Determine the (X, Y) coordinate at the center of the cell enclosing the given text.  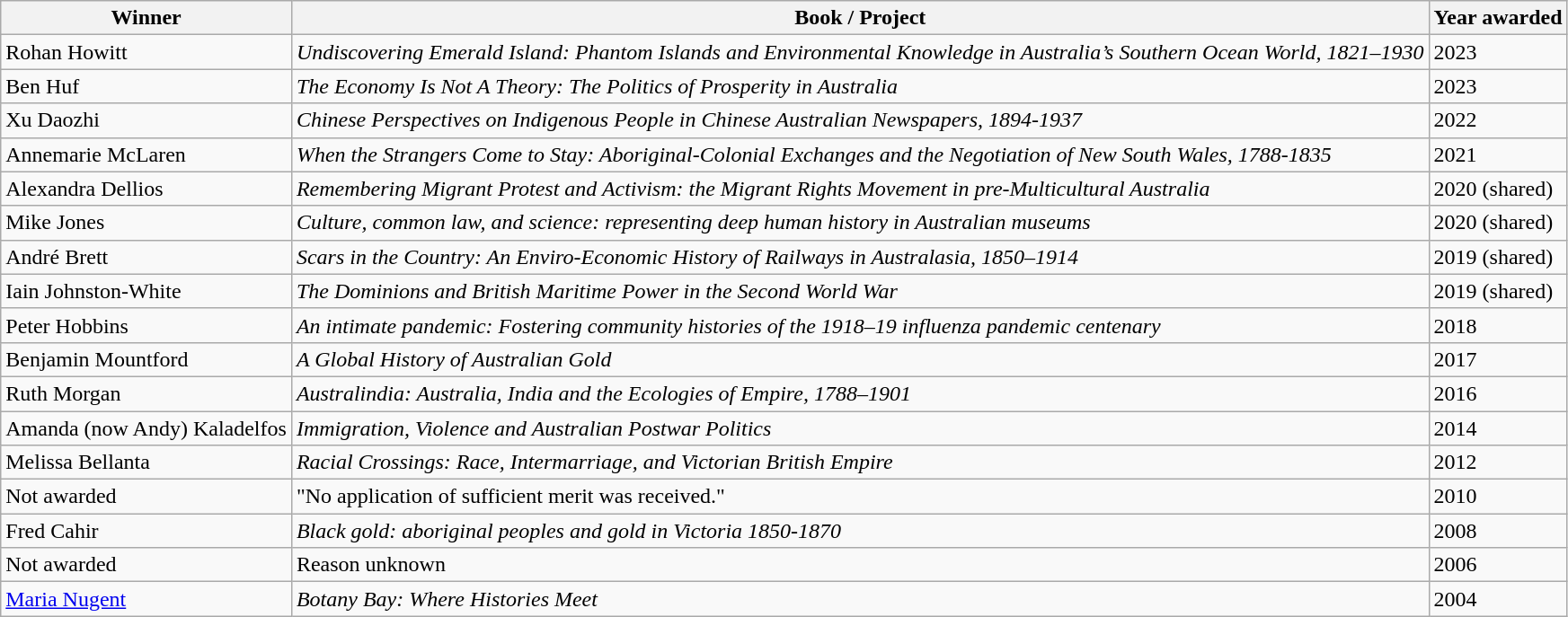
Australindia: Australia, India and the Ecologies of Empire, 1788–1901 (860, 393)
2017 (1498, 359)
Reason unknown (860, 565)
2006 (1498, 565)
2008 (1498, 531)
Immigration, Violence and Australian Postwar Politics (860, 428)
"No application of sufficient merit was received." (860, 497)
Black gold: aboriginal peoples and gold in Victoria 1850-1870 (860, 531)
Culture, common law, and science: representing deep human history in Australian museums (860, 223)
Book / Project (860, 18)
Xu Daozhi (146, 120)
When the Strangers Come to Stay: Aboriginal-Colonial Exchanges and the Negotiation of New South Wales, 1788-1835 (860, 154)
Winner (146, 18)
Remembering Migrant Protest and Activism: the Migrant Rights Movement in pre-Multicultural Australia (860, 189)
Iain Johnston-White (146, 291)
Peter Hobbins (146, 325)
A Global History of Australian Gold (860, 359)
Ben Huf (146, 86)
Melissa Bellanta (146, 463)
The Economy Is Not A Theory: The Politics of Prosperity in Australia (860, 86)
2014 (1498, 428)
Rohan Howitt (146, 52)
Year awarded (1498, 18)
2021 (1498, 154)
2018 (1498, 325)
Maria Nugent (146, 599)
2004 (1498, 599)
Fred Cahir (146, 531)
Mike Jones (146, 223)
Undiscovering Emerald Island: Phantom Islands and Environmental Knowledge in Australia’s Southern Ocean World, 1821–1930 (860, 52)
Racial Crossings: Race, Intermarriage, and Victorian British Empire (860, 463)
Scars in the Country: An Enviro-Economic History of Railways in Australasia, 1850–1914 (860, 257)
2016 (1498, 393)
The Dominions and British Maritime Power in the Second World War (860, 291)
2022 (1498, 120)
2010 (1498, 497)
Ruth Morgan (146, 393)
Benjamin Mountford (146, 359)
Alexandra Dellios (146, 189)
Amanda (now Andy) Kaladelfos (146, 428)
André Brett (146, 257)
An intimate pandemic: Fostering community histories of the 1918–19 influenza pandemic centenary (860, 325)
Annemarie McLaren (146, 154)
2012 (1498, 463)
Botany Bay: Where Histories Meet (860, 599)
Chinese Perspectives on Indigenous People in Chinese Australian Newspapers, 1894-1937 (860, 120)
